Locate the cell with the specified text and output its (X, Y) center coordinate. 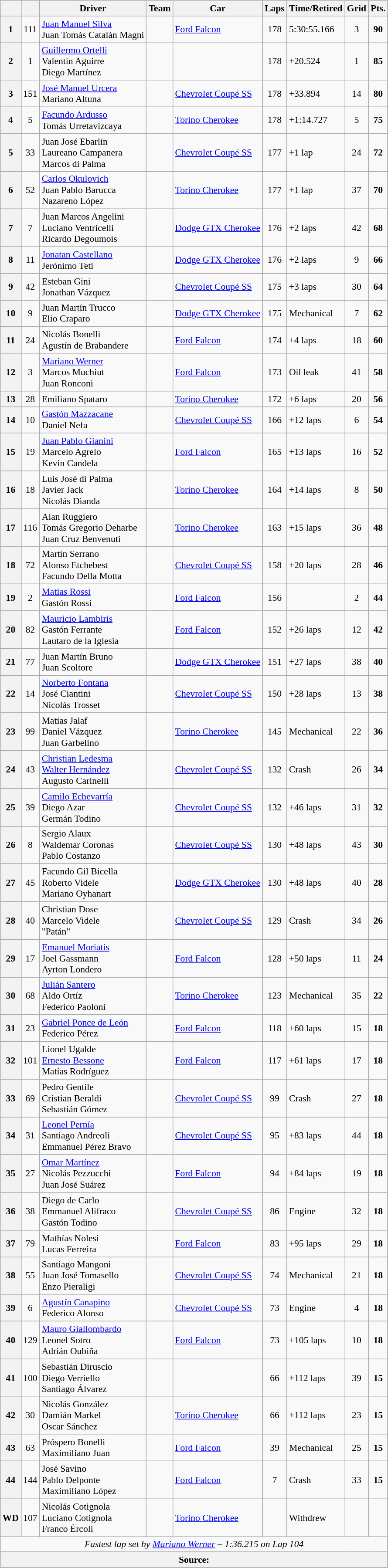
173 (275, 372)
+14 laps (316, 490)
Facundo Ardusso Tomás Urretavizcaya (93, 120)
Team (160, 8)
107 (31, 1518)
+20.524 (316, 62)
152 (275, 630)
82 (31, 630)
+84 laps (316, 1174)
Mariano Werner Marcos Muchiut Juan Ronconi (93, 372)
+60 laps (316, 1028)
165 (275, 452)
+6 laps (316, 399)
Martín Serrano Alonso Etchebest Facundo Della Motta (93, 566)
80 (378, 94)
95 (275, 1136)
Luis José di Palma Javier Jack Nicolás Dianda (93, 490)
128 (275, 958)
Juan Manuel Silva Juan Tomás Catalán Magni (93, 30)
48 (378, 528)
Julián Santero Aldo Ortíz Federico Paoloni (93, 996)
+28 laps (316, 694)
+15 laps (316, 528)
Santiago Mangoni Juan José Tomasello Enzo Pieraligi (93, 1276)
José Savino Pablo Delponte Maximiliano López (93, 1480)
+4 laps (316, 340)
164 (275, 490)
5:30:55.166 (316, 30)
64 (378, 287)
55 (31, 1276)
83 (275, 1243)
José Manuel Urcera Mariano Altuna (93, 94)
Esteban Gini Jonathan Vázquez (93, 287)
75 (378, 120)
145 (275, 732)
Camilo Echevarría Diego Azar Germán Todino (93, 808)
Driver (93, 8)
Oil leak (316, 372)
Time/Retired (316, 8)
Juan José Ebarlín Laureano Campanera Marcos di Palma (93, 152)
Lionel Ugalde Ernesto Bessone Matías Rodríguez (93, 1060)
62 (378, 314)
+1:14.727 (316, 120)
+83 laps (316, 1136)
+12 laps (316, 420)
77 (31, 662)
Alan Ruggiero Tomás Gregorio Deharbe Juan Cruz Benvenuti (93, 528)
+95 laps (316, 1243)
Juan Pablo Gianini Marcelo Agrelo Kevin Candela (93, 452)
70 (378, 190)
Gabriel Ponce de León Federico Pérez (93, 1028)
Juan Martín Trucco Elio Craparo (93, 314)
+50 laps (316, 958)
Car (218, 8)
45 (31, 883)
Fastest lap set by Mariano Werner – 1:36.215 on Lap 104 (194, 1544)
79 (31, 1243)
+13 laps (316, 452)
Próspero Bonelli Maximiliano Juan (93, 1448)
Sergio Alaux Waldemar Coronas Pablo Costanzo (93, 845)
Grid (357, 8)
+46 laps (316, 808)
Christian Dose Marcelo Videle "Patán" (93, 921)
50 (378, 490)
Emiliano Spataro (93, 399)
101 (31, 1060)
+27 laps (316, 662)
Guillermo Ortelli Valentín Aguirre Diego Martínez (93, 62)
58 (378, 372)
Norberto Fontana José Ciantini Nicolás Trosset (93, 694)
74 (275, 1276)
56 (378, 399)
Mauricio Lambiris Gastón Ferrante Lautaro de la Iglesia (93, 630)
Christian Ledesma Walter Hernández Augusto Carinelli (93, 769)
+3 laps (316, 287)
116 (31, 528)
Jonatan Castellano Jerónimo Teti (93, 261)
Pedro Gentile Cristian Beraldi Sebastián Gómez (93, 1098)
Pts. (378, 8)
Nicolás González Damián Markel Oscar Sánchez (93, 1416)
123 (275, 996)
Nicolás Cotignola Luciano Cotignola Franco Ércoli (93, 1518)
85 (378, 62)
Matías Rossi Gastón Rossi (93, 598)
+33.894 (316, 94)
Juan Martín Bruno Juan Scoltore (93, 662)
90 (378, 30)
117 (275, 1060)
Withdrew (316, 1518)
158 (275, 566)
156 (275, 598)
+61 laps (316, 1060)
174 (275, 340)
Diego de Carlo Emmanuel Alifraco Gastón Todino (93, 1211)
Nicolás Bonelli Agustín de Brabandere (93, 340)
86 (275, 1211)
+105 laps (316, 1340)
100 (31, 1378)
150 (275, 694)
172 (275, 399)
WD (10, 1518)
118 (275, 1028)
94 (275, 1174)
63 (31, 1448)
54 (378, 420)
166 (275, 420)
46 (378, 566)
Agustín Canapino Federico Alonso (93, 1308)
Leonel Pernía Santiago Andreoli Emmanuel Pérez Bravo (93, 1136)
Omar Martínez Nicolás Pezzucchi Juan José Suárez (93, 1174)
+20 laps (316, 566)
Laps (275, 8)
Emanuel Moriatis Joel Gassmann Ayrton Londero (93, 958)
Matías Jalaf Daniel Vázquez Juan Garbelino (93, 732)
+26 laps (316, 630)
69 (31, 1098)
60 (378, 340)
Juan Marcos Angelini Luciano Ventricelli Ricardo Degoumois (93, 228)
Source: (194, 1560)
Gastón Mazzacane Daniel Nefa (93, 420)
Mauro Giallombardo Leonel Sotro Adrián Oubiña (93, 1340)
Mathías Nolesi Lucas Ferreira (93, 1243)
Facundo Gil Bicella Roberto Videle Mariano Oyhanart (93, 883)
144 (31, 1480)
111 (31, 30)
Sebastián Diruscio Diego Verriello Santiago Álvarez (93, 1378)
163 (275, 528)
Carlos Okulovich Juan Pablo Barucca Nazareno López (93, 190)
